Identify which cell holds the provided text, then report its [X, Y] central coordinate. 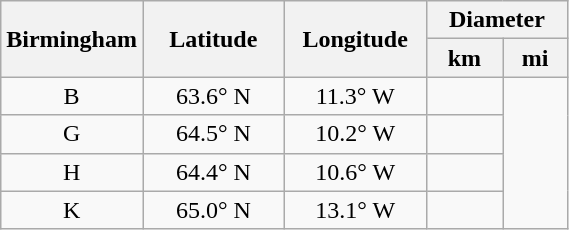
Longitude [355, 39]
K [72, 210]
13.1° W [355, 210]
64.5° N [213, 134]
11.3° W [355, 96]
G [72, 134]
64.4° N [213, 172]
H [72, 172]
63.6° N [213, 96]
65.0° N [213, 210]
10.6° W [355, 172]
Diameter [497, 20]
mi [536, 58]
Latitude [213, 39]
10.2° W [355, 134]
km [464, 58]
Birmingham [72, 39]
B [72, 96]
